Capture the cell that displays the provided text and extract its (x, y) central coordinate. 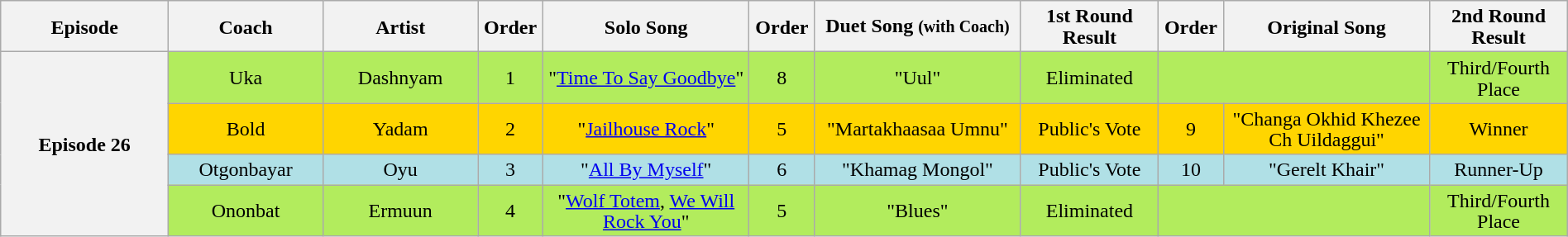
"Martakhaasaa Umnu" (918, 129)
"Blues" (918, 211)
"Uul" (918, 78)
4 (511, 211)
10 (1191, 170)
Episode 26 (84, 144)
"Wolf Totem, We Will Rock You" (646, 211)
2nd Round Result (1499, 26)
"Khamag Mongol" (918, 170)
Ermuun (400, 211)
Dashnyam (400, 78)
Coach (245, 26)
8 (782, 78)
"Time To Say Goodbye" (646, 78)
Episode (84, 26)
1st Round Result (1089, 26)
2 (511, 129)
3 (511, 170)
Runner-Up (1499, 170)
Otgonbayar (245, 170)
"Gerelt Khair" (1327, 170)
Ononbat (245, 211)
Yadam (400, 129)
6 (782, 170)
Winner (1499, 129)
Original Song (1327, 26)
"Jailhouse Rock" (646, 129)
Uka (245, 78)
Solo Song (646, 26)
Duet Song (with Coach) (918, 26)
"Changa Okhid Khezee Ch Uildaggui" (1327, 129)
Oyu (400, 170)
"All By Myself" (646, 170)
9 (1191, 129)
Bold (245, 129)
Artist (400, 26)
1 (511, 78)
